Find where the given text appears and provide that cell's center as [X, Y] coordinate. 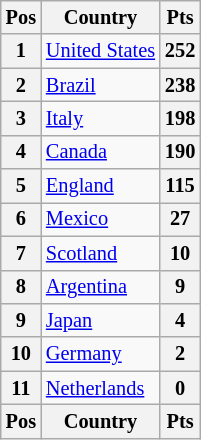
27 [180, 219]
5 [21, 186]
3 [21, 118]
United States [100, 51]
Canada [100, 152]
Brazil [100, 85]
Argentina [100, 287]
11 [21, 388]
198 [180, 118]
238 [180, 85]
6 [21, 219]
7 [21, 253]
1 [21, 51]
Japan [100, 320]
Scotland [100, 253]
Germany [100, 354]
Mexico [100, 219]
England [100, 186]
252 [180, 51]
115 [180, 186]
190 [180, 152]
0 [180, 388]
Italy [100, 118]
8 [21, 287]
Netherlands [100, 388]
